Extract the (x, y) coordinate from the center of the cell holding the provided text.  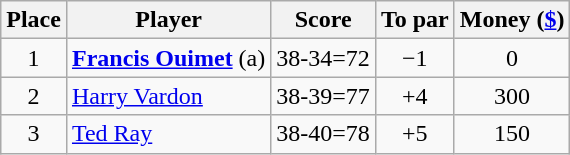
+5 (414, 134)
Score (324, 20)
300 (512, 96)
Player (168, 20)
38-40=78 (324, 134)
150 (512, 134)
38-39=77 (324, 96)
2 (34, 96)
0 (512, 58)
Money ($) (512, 20)
3 (34, 134)
Francis Ouimet (a) (168, 58)
To par (414, 20)
Place (34, 20)
−1 (414, 58)
38-34=72 (324, 58)
+4 (414, 96)
Ted Ray (168, 134)
1 (34, 58)
Harry Vardon (168, 96)
